Identify which cell holds the provided text, then report its (X, Y) central coordinate. 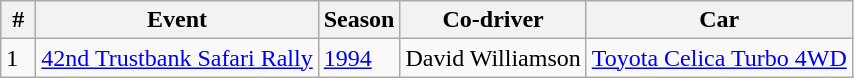
David Williamson (493, 58)
42nd Trustbank Safari Rally (177, 58)
1 (18, 58)
Event (177, 20)
1994 (359, 58)
# (18, 20)
Co-driver (493, 20)
Car (719, 20)
Toyota Celica Turbo 4WD (719, 58)
Season (359, 20)
